Scan for the cell matching the given text and deliver its (x, y) coordinate at center. 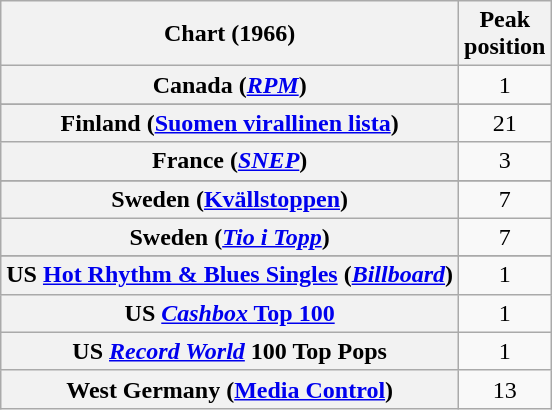
Finland (Suomen virallinen lista) (230, 123)
US Cashbox Top 100 (230, 313)
Canada (RPM) (230, 85)
US Record World 100 Top Pops (230, 351)
Sweden (Tio i Topp) (230, 237)
West Germany (Media Control) (230, 389)
13 (505, 389)
France (SNEP) (230, 161)
3 (505, 161)
Sweden (Kvällstoppen) (230, 199)
US Hot Rhythm & Blues Singles (Billboard) (230, 275)
Peakposition (505, 34)
21 (505, 123)
Chart (1966) (230, 34)
